Identify which cell holds the provided text, then report its (x, y) central coordinate. 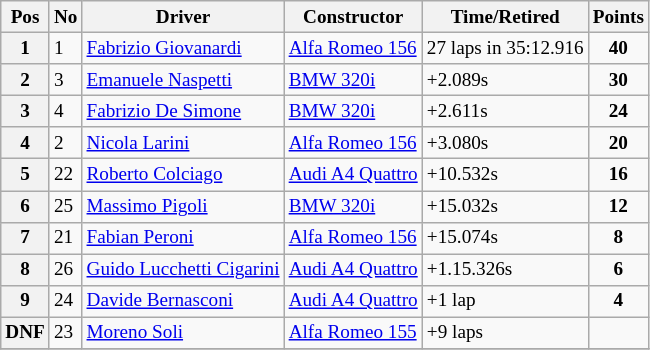
+10.532s (505, 175)
Davide Bernasconi (183, 301)
Massimo Pigoli (183, 206)
Constructor (353, 17)
Fabian Peroni (183, 238)
Nicola Larini (183, 143)
+3.080s (505, 143)
+15.074s (505, 238)
9 (26, 301)
Fabrizio De Simone (183, 111)
26 (66, 270)
30 (618, 80)
+9 laps (505, 333)
20 (618, 143)
22 (66, 175)
Pos (26, 17)
16 (618, 175)
21 (66, 238)
40 (618, 48)
+1 lap (505, 301)
+15.032s (505, 206)
+2.089s (505, 80)
No (66, 17)
25 (66, 206)
5 (26, 175)
Emanuele Naspetti (183, 80)
Guido Lucchetti Cigarini (183, 270)
+1.15.326s (505, 270)
Moreno Soli (183, 333)
Time/Retired (505, 17)
Points (618, 17)
12 (618, 206)
Driver (183, 17)
27 laps in 35:12.916 (505, 48)
+2.611s (505, 111)
7 (26, 238)
Fabrizio Giovanardi (183, 48)
Alfa Romeo 155 (353, 333)
DNF (26, 333)
Roberto Colciago (183, 175)
23 (66, 333)
